Output the [x, y] coordinate of the center of the cell containing the given text.  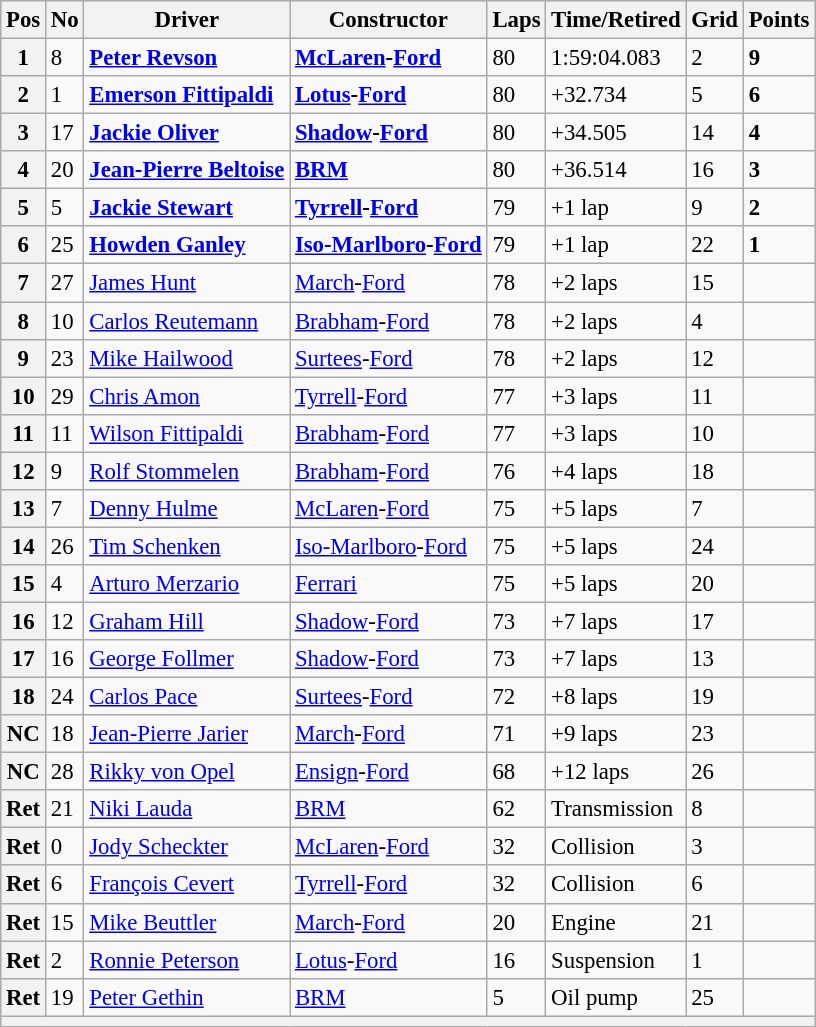
Mike Hailwood [187, 358]
71 [516, 734]
Graham Hill [187, 621]
Ronnie Peterson [187, 960]
+32.734 [616, 95]
0 [65, 847]
Peter Revson [187, 58]
72 [516, 697]
+4 laps [616, 471]
Grid [714, 20]
68 [516, 772]
James Hunt [187, 283]
Ensign-Ford [388, 772]
Jean-Pierre Jarier [187, 734]
28 [65, 772]
76 [516, 471]
+12 laps [616, 772]
1:59:04.083 [616, 58]
Niki Lauda [187, 809]
François Cevert [187, 885]
+9 laps [616, 734]
62 [516, 809]
Jackie Stewart [187, 208]
No [65, 20]
Points [778, 20]
George Follmer [187, 659]
Time/Retired [616, 20]
Suspension [616, 960]
Rikky von Opel [187, 772]
+34.505 [616, 133]
Carlos Reutemann [187, 321]
Driver [187, 20]
+8 laps [616, 697]
Tim Schenken [187, 546]
Oil pump [616, 997]
Carlos Pace [187, 697]
Howden Ganley [187, 245]
27 [65, 283]
Mike Beuttler [187, 922]
Ferrari [388, 584]
Jackie Oliver [187, 133]
Peter Gethin [187, 997]
Rolf Stommelen [187, 471]
Engine [616, 922]
Arturo Merzario [187, 584]
Chris Amon [187, 396]
+36.514 [616, 170]
Denny Hulme [187, 509]
Jean-Pierre Beltoise [187, 170]
22 [714, 245]
Transmission [616, 809]
Pos [24, 20]
29 [65, 396]
Jody Scheckter [187, 847]
Constructor [388, 20]
Emerson Fittipaldi [187, 95]
Wilson Fittipaldi [187, 433]
Laps [516, 20]
